For the text-containing cell, return its midpoint in (x, y) coordinate format. 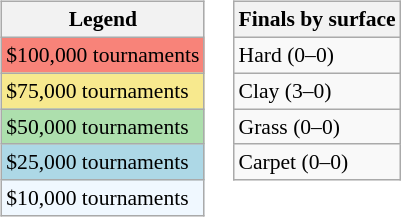
Finals by surface (318, 20)
$100,000 tournaments (102, 55)
Clay (3–0) (318, 91)
Carpet (0–0) (318, 162)
$50,000 tournaments (102, 127)
$25,000 tournaments (102, 162)
Grass (0–0) (318, 127)
Hard (0–0) (318, 55)
Legend (102, 20)
$75,000 tournaments (102, 91)
$10,000 tournaments (102, 198)
